Determine the [X, Y] coordinate at the center of the cell enclosing the given text.  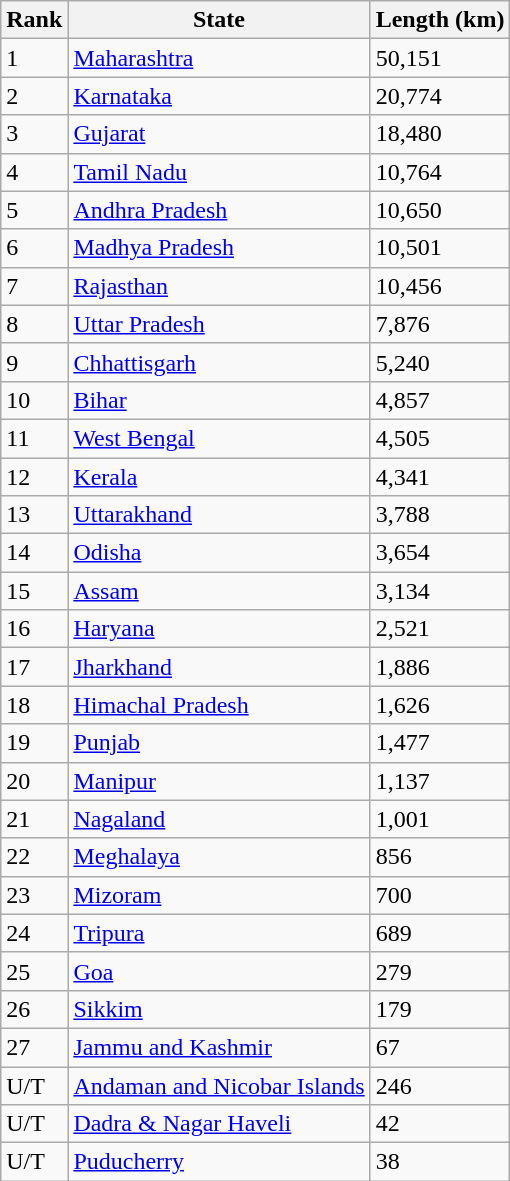
21 [34, 819]
West Bengal [219, 438]
Andhra Pradesh [219, 210]
5,240 [440, 362]
42 [440, 1124]
50,151 [440, 58]
11 [34, 438]
856 [440, 857]
Rank [34, 20]
Kerala [219, 477]
7 [34, 286]
18,480 [440, 134]
Punjab [219, 743]
689 [440, 933]
10 [34, 400]
State [219, 20]
3,788 [440, 515]
10,650 [440, 210]
279 [440, 971]
Assam [219, 591]
Sikkim [219, 1009]
19 [34, 743]
Dadra & Nagar Haveli [219, 1124]
67 [440, 1047]
1,137 [440, 781]
3 [34, 134]
22 [34, 857]
1,626 [440, 705]
4,341 [440, 477]
1,477 [440, 743]
9 [34, 362]
3,654 [440, 553]
Jharkhand [219, 667]
4,857 [440, 400]
13 [34, 515]
Mizoram [219, 895]
Bihar [219, 400]
Gujarat [219, 134]
15 [34, 591]
Jammu and Kashmir [219, 1047]
Uttarakhand [219, 515]
6 [34, 248]
18 [34, 705]
4,505 [440, 438]
10,764 [440, 172]
5 [34, 210]
Madhya Pradesh [219, 248]
27 [34, 1047]
Tripura [219, 933]
Tamil Nadu [219, 172]
10,456 [440, 286]
7,876 [440, 324]
10,501 [440, 248]
4 [34, 172]
20 [34, 781]
8 [34, 324]
Haryana [219, 629]
25 [34, 971]
12 [34, 477]
2 [34, 96]
38 [440, 1162]
3,134 [440, 591]
Odisha [219, 553]
14 [34, 553]
700 [440, 895]
Manipur [219, 781]
Puducherry [219, 1162]
179 [440, 1009]
Uttar Pradesh [219, 324]
20,774 [440, 96]
Nagaland [219, 819]
16 [34, 629]
Meghalaya [219, 857]
1,886 [440, 667]
Himachal Pradesh [219, 705]
23 [34, 895]
2,521 [440, 629]
26 [34, 1009]
Goa [219, 971]
1,001 [440, 819]
1 [34, 58]
Karnataka [219, 96]
246 [440, 1085]
Chhattisgarh [219, 362]
Rajasthan [219, 286]
Length (km) [440, 20]
24 [34, 933]
Andaman and Nicobar Islands [219, 1085]
Maharashtra [219, 58]
17 [34, 667]
